Detect which cell encompasses the target text, then output its (x, y) center coordinate. 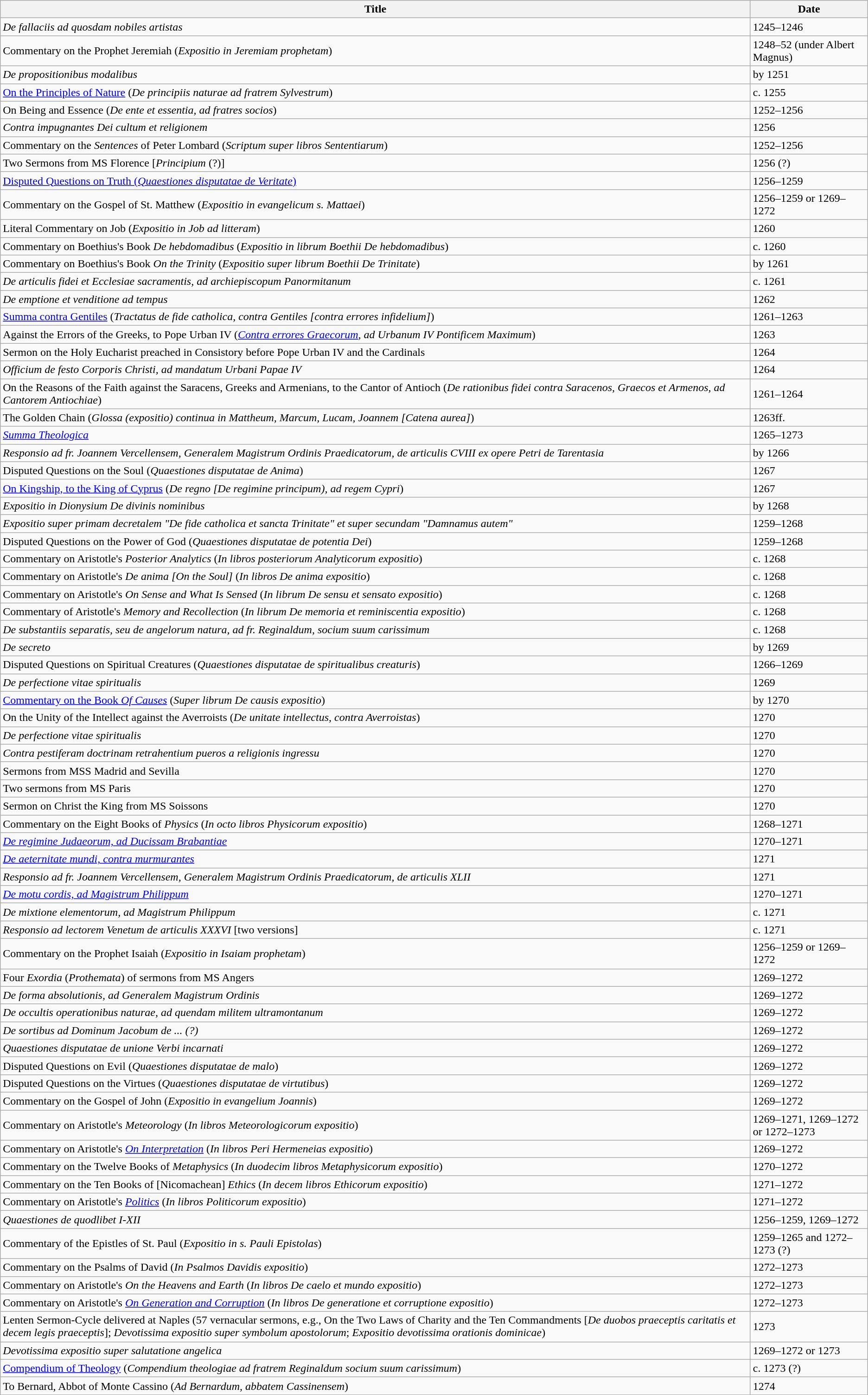
Devotissima expositio super salutatione angelica (376, 1350)
1261–1264 (809, 393)
Quaestiones de quodlibet I-XII (376, 1220)
Sermon on the Holy Eucharist preached in Consistory before Pope Urban IV and the Cardinals (376, 352)
Commentary on Aristotle's On Interpretation (In libros Peri Hermeneias expositio) (376, 1149)
Responsio ad fr. Joannem Vercellensem, Generalem Magistrum Ordinis Praedicatorum, de articulis XLII (376, 877)
De fallaciis ad quosdam nobiles artistas (376, 27)
Two Sermons from MS Florence [Principium (?)] (376, 163)
Responsio ad fr. Joannem Vercellensem, Generalem Magistrum Ordinis Praedicatorum, de articulis CVIII ex opere Petri de Tarentasia (376, 453)
1266–1269 (809, 665)
On Being and Essence (De ente et essentia, ad fratres socios) (376, 110)
c. 1255 (809, 92)
1273 (809, 1327)
Summa Theologica (376, 435)
De articulis fidei et Ecclesiae sacramentis, ad archiepiscopum Panormitanum (376, 282)
1256 (?) (809, 163)
by 1251 (809, 75)
Disputed Questions on Truth (Quaestiones disputatae de Veritate) (376, 180)
Disputed Questions on Evil (Quaestiones disputatae de malo) (376, 1066)
1256–1259, 1269–1272 (809, 1220)
On the Unity of the Intellect against the Averroists (De unitate intellectus, contra Averroistas) (376, 718)
1263ff. (809, 418)
Commentary on Boethius's Book On the Trinity (Expositio super librum Boethii De Trinitate) (376, 264)
Commentary on Aristotle's De anima [On the Soul] (In libros De anima expositio) (376, 577)
Commentary on the Gospel of John (Expositio in evangelium Joannis) (376, 1101)
De propositionibus modalibus (376, 75)
Commentary on the Book Of Causes (Super librum De causis expositio) (376, 700)
1256–1259 (809, 180)
The Golden Chain (Glossa (expositio) continua in Mattheum, Marcum, Lucam, Joannem [Catena aurea]) (376, 418)
De substantiis separatis, seu de angelorum natura, ad fr. Reginaldum, socium suum carissimum (376, 630)
1263 (809, 334)
by 1268 (809, 506)
1269 (809, 682)
1270–1272 (809, 1167)
Two sermons from MS Paris (376, 788)
c. 1260 (809, 246)
Title (376, 9)
1269–1272 or 1273 (809, 1350)
Contra impugnantes Dei cultum et religionem (376, 128)
by 1270 (809, 700)
by 1269 (809, 647)
by 1266 (809, 453)
Commentary on Aristotle's On Generation and Corruption (In libros De generatione et corruptione expositio) (376, 1303)
Commentary on the Eight Books of Physics (In octo libros Physicorum expositio) (376, 823)
by 1261 (809, 264)
De secreto (376, 647)
De mixtione elementorum, ad Magistrum Philippum (376, 912)
Expositio in Dionysium De divinis nominibus (376, 506)
Disputed Questions on Spiritual Creatures (Quaestiones disputatae de spiritualibus creaturis) (376, 665)
De occultis operationibus naturae, ad quendam militem ultramontanum (376, 1013)
Disputed Questions on the Soul (Quaestiones disputatae de Anima) (376, 470)
c. 1273 (?) (809, 1368)
Commentary of the Epistles of St. Paul (Expositio in s. Pauli Epistolas) (376, 1243)
Commentary on the Ten Books of [Nicomachean] Ethics (In decem libros Ethicorum expositio) (376, 1184)
Commentary on Aristotle's Posterior Analytics (In libros posteriorum Analyticorum expositio) (376, 559)
To Bernard, Abbot of Monte Cassino (Ad Bernardum, abbatem Cassinensem) (376, 1386)
On Kingship, to the King of Cyprus (De regno [De regimine principum), ad regem Cypri) (376, 488)
De forma absolutionis, ad Generalem Magistrum Ordinis (376, 995)
De emptione et venditione ad tempus (376, 299)
Commentary on Boethius's Book De hebdomadibus (Expositio in librum Boethii De hebdomadibus) (376, 246)
Commentary on Aristotle's On Sense and What Is Sensed (In librum De sensu et sensato expositio) (376, 594)
Summa contra Gentiles (Tractatus de fide catholica, contra Gentiles [contra errores infidelium]) (376, 317)
Expositio super primam decretalem "De fide catholica et sancta Trinitate" et super secundam "Damnamus autem" (376, 523)
On the Principles of Nature (De principiis naturae ad fratrem Sylvestrum) (376, 92)
Commentary on the Sentences of Peter Lombard (Scriptum super libros Sententiarum) (376, 145)
1248–52 (under Albert Magnus) (809, 51)
Commentary on the Prophet Jeremiah (Expositio in Jeremiam prophetam) (376, 51)
Commentary on the Psalms of David (In Psalmos Davidis expositio) (376, 1267)
Commentary on Aristotle's On the Heavens and Earth (In libros De caelo et mundo expositio) (376, 1285)
1245–1246 (809, 27)
1259–1265 and 1272–1273 (?) (809, 1243)
De motu cordis, ad Magistrum Philippum (376, 894)
Date (809, 9)
1256 (809, 128)
De aeternitate mundi, contra murmurantes (376, 859)
c. 1261 (809, 282)
Contra pestiferam doctrinam retrahentium pueros a religionis ingressu (376, 753)
1261–1263 (809, 317)
Four Exordia (Prothemata) of sermons from MS Angers (376, 977)
Sermons from MSS Madrid and Sevilla (376, 771)
1268–1271 (809, 823)
Disputed Questions on the Power of God (Quaestiones disputatae de potentia Dei) (376, 541)
Literal Commentary on Job (Expositio in Job ad litteram) (376, 228)
Officium de festo Corporis Christi, ad mandatum Urbani Papae IV (376, 370)
Commentary on the Gospel of St. Matthew (Expositio in evangelicum s. Mattaei) (376, 204)
Compendium of Theology (Compendium theologiae ad fratrem Reginaldum socium suum carissimum) (376, 1368)
1269–1271, 1269–1272 or 1272–1273 (809, 1125)
1262 (809, 299)
Commentary on the Twelve Books of Metaphysics (In duodecim libros Metaphysicorum expositio) (376, 1167)
De sortibus ad Dominum Jacobum de ... (?) (376, 1030)
Quaestiones disputatae de unione Verbi incarnati (376, 1048)
Sermon on Christ the King from MS Soissons (376, 806)
Against the Errors of the Greeks, to Pope Urban IV (Contra errores Graecorum, ad Urbanum IV Pontificem Maximum) (376, 334)
1274 (809, 1386)
1265–1273 (809, 435)
1260 (809, 228)
Commentary on the Prophet Isaiah (Expositio in Isaiam prophetam) (376, 954)
Responsio ad lectorem Venetum de articulis XXXVI [two versions] (376, 930)
Commentary on Aristotle's Meteorology (In libros Meteorologicorum expositio) (376, 1125)
Commentary of Aristotle's Memory and Recollection (In librum De memoria et reminiscentia expositio) (376, 612)
Commentary on Aristotle's Politics (In libros Politicorum expositio) (376, 1202)
Disputed Questions on the Virtues (Quaestiones disputatae de virtutibus) (376, 1083)
De regimine Judaeorum, ad Ducissam Brabantiae (376, 842)
